For the text-containing cell, return its midpoint in [x, y] coordinate format. 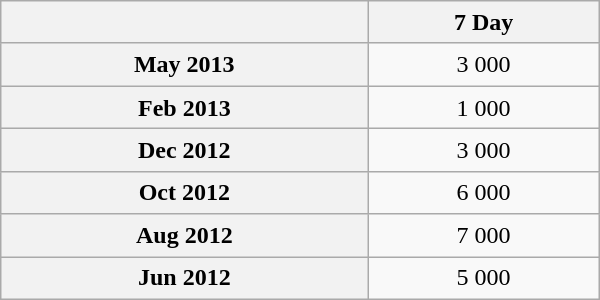
Jun 2012 [184, 278]
Oct 2012 [184, 192]
7 Day [484, 22]
5 000 [484, 278]
Dec 2012 [184, 150]
Feb 2013 [184, 108]
7 000 [484, 236]
May 2013 [184, 64]
1 000 [484, 108]
6 000 [484, 192]
Aug 2012 [184, 236]
